Locate the cell with the specified text and output its [x, y] center coordinate. 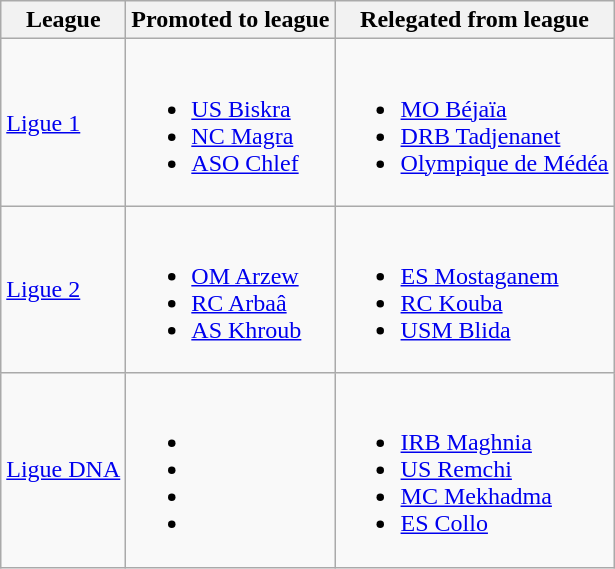
Promoted to league [230, 20]
IRB MaghniaUS RemchiMC MekhadmaES Collo [474, 470]
ES MostaganemRC KoubaUSM Blida [474, 290]
US BiskraNC MagraASO Chlef [230, 122]
Ligue DNA [64, 470]
Ligue 2 [64, 290]
MO BéjaïaDRB TadjenanetOlympique de Médéa [474, 122]
Ligue 1 [64, 122]
Relegated from league [474, 20]
League [64, 20]
OM ArzewRC ArbaâAS Khroub [230, 290]
